For the text-containing cell, return its midpoint in (x, y) coordinate format. 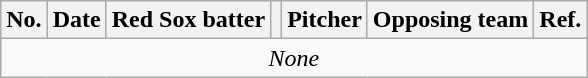
Ref. (560, 20)
Red Sox batter (188, 20)
No. (24, 20)
None (294, 58)
Pitcher (325, 20)
Opposing team (450, 20)
Date (76, 20)
